Identify which cell holds the provided text, then report its (x, y) central coordinate. 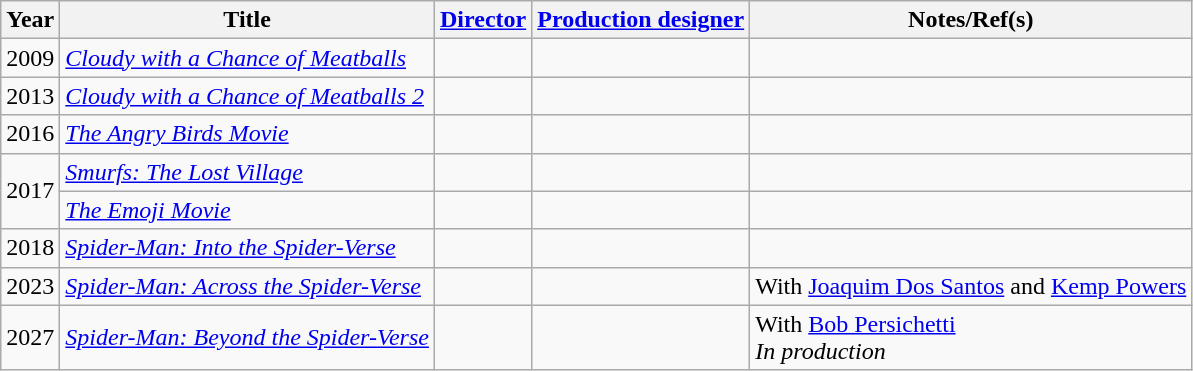
2027 (30, 338)
Director (482, 20)
2017 (30, 191)
Notes/Ref(s) (971, 20)
Smurfs: The Lost Village (248, 172)
Production designer (641, 20)
Title (248, 20)
2013 (30, 96)
The Angry Birds Movie (248, 134)
2018 (30, 248)
Year (30, 20)
With Joaquim Dos Santos and Kemp Powers (971, 286)
Cloudy with a Chance of Meatballs 2 (248, 96)
Spider-Man: Across the Spider-Verse (248, 286)
2023 (30, 286)
The Emoji Movie (248, 210)
Spider-Man: Beyond the Spider-Verse (248, 338)
2016 (30, 134)
2009 (30, 58)
Spider-Man: Into the Spider-Verse (248, 248)
With Bob PersichettiIn production (971, 338)
Cloudy with a Chance of Meatballs (248, 58)
